Return [X, Y] of the center of cell containing provided text 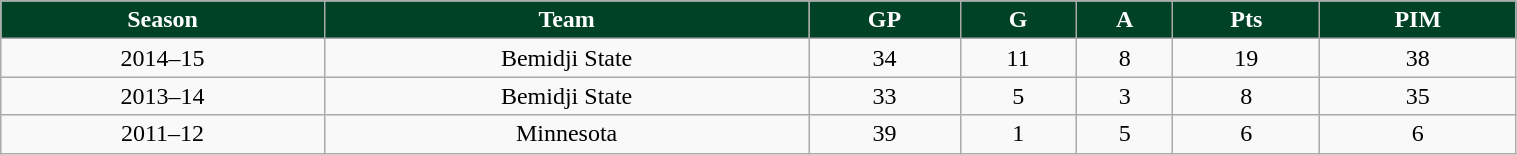
34 [884, 58]
19 [1246, 58]
2014–15 [163, 58]
Season [163, 20]
2013–14 [163, 96]
Team [566, 20]
1 [1018, 134]
2011–12 [163, 134]
Pts [1246, 20]
3 [1124, 96]
39 [884, 134]
38 [1418, 58]
GP [884, 20]
A [1124, 20]
33 [884, 96]
35 [1418, 96]
Minnesota [566, 134]
PIM [1418, 20]
G [1018, 20]
11 [1018, 58]
